Locate the cell with the specified text and output its (x, y) center coordinate. 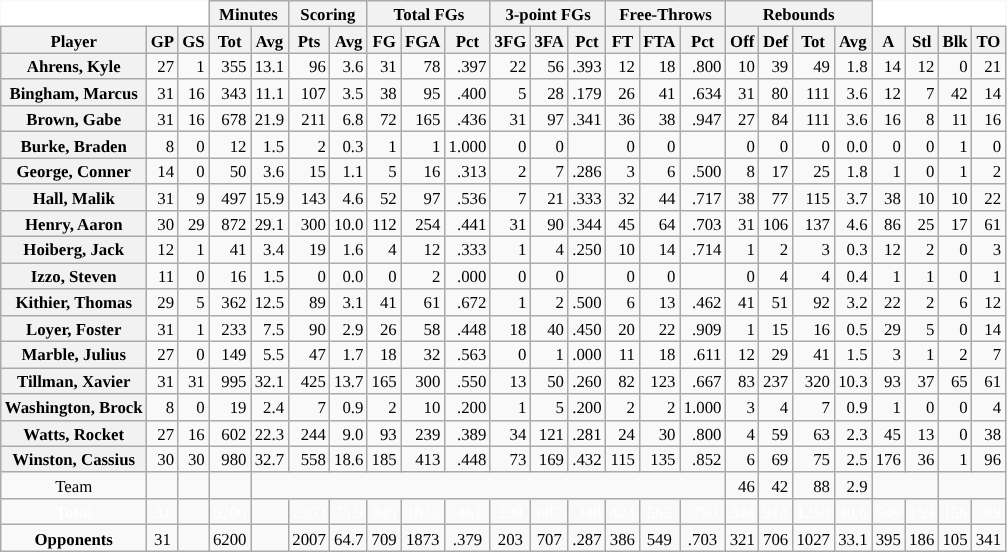
.436 (467, 119)
137 (813, 224)
845 (384, 512)
Watts, Rocket (74, 433)
244 (309, 433)
106 (776, 224)
46 (742, 486)
Ahrens, Kyle (74, 66)
80 (776, 93)
237 (776, 381)
.714 (703, 250)
77 (776, 197)
9.0 (349, 433)
Team (74, 486)
21.9 (270, 119)
233 (230, 328)
687 (549, 512)
GP (163, 40)
6.8 (349, 119)
.717 (703, 197)
32.7 (270, 459)
1027 (813, 538)
497 (230, 197)
13.7 (349, 381)
186 (922, 538)
.393 (587, 66)
980 (230, 459)
.909 (703, 328)
86 (888, 224)
Izzo, Steven (74, 276)
706 (776, 538)
707 (549, 538)
.286 (587, 171)
FTA (660, 40)
.667 (703, 381)
1.7 (349, 355)
.432 (587, 459)
176 (888, 459)
89 (309, 302)
49 (813, 66)
149 (230, 355)
321 (742, 538)
78 (423, 66)
.281 (587, 433)
3FG (510, 40)
73 (510, 459)
75 (813, 459)
10.0 (349, 224)
24 (622, 433)
386 (622, 538)
135 (660, 459)
185 (384, 459)
34 (510, 433)
995 (230, 381)
92 (813, 302)
11.1 (270, 93)
343 (230, 93)
709 (384, 538)
5.5 (270, 355)
.450 (587, 328)
.260 (587, 381)
.461 (467, 512)
Minutes (248, 14)
2.4 (270, 407)
40 (549, 328)
Kithier, Thomas (74, 302)
565 (660, 512)
72 (384, 119)
82 (622, 381)
156 (954, 512)
.397 (467, 66)
143 (309, 197)
Stl (922, 40)
56 (549, 66)
1258 (813, 512)
Hall, Malik (74, 197)
84 (776, 119)
Rebounds (799, 14)
395 (888, 538)
2.3 (853, 433)
George, Conner (74, 171)
.179 (587, 93)
3.1 (349, 302)
44 (660, 197)
Loyer, Foster (74, 328)
47 (309, 355)
69 (776, 459)
83 (742, 381)
FG (384, 40)
95 (423, 93)
15.9 (270, 197)
169 (549, 459)
.400 (467, 93)
Tillman, Xavier (74, 381)
32.1 (270, 381)
Off (742, 40)
37 (922, 381)
.379 (467, 538)
.250 (587, 250)
FT (622, 40)
678 (230, 119)
52 (384, 197)
Total (74, 512)
3.5 (349, 93)
Scoring (328, 14)
0.4 (853, 276)
39 (776, 66)
TO (988, 40)
10.3 (853, 381)
13.1 (270, 66)
.313 (467, 171)
Winston, Cassius (74, 459)
1.1 (349, 171)
Def (776, 40)
64.7 (349, 538)
58 (423, 328)
63 (813, 433)
203 (510, 538)
.341 (587, 119)
Opponents (74, 538)
GS (194, 40)
355 (230, 66)
18.6 (349, 459)
40.6 (853, 512)
1833 (423, 512)
121 (549, 433)
320 (813, 381)
.348 (587, 512)
12.5 (270, 302)
2353 (309, 512)
2.5 (853, 459)
.389 (467, 433)
.441 (467, 224)
Player (74, 40)
1873 (423, 538)
65 (954, 381)
Henry, Aaron (74, 224)
3FA (549, 40)
.344 (587, 224)
344 (742, 512)
159 (922, 512)
3.4 (270, 250)
33.1 (853, 538)
Bingham, Marcus (74, 93)
Pts (309, 40)
914 (776, 512)
123 (660, 381)
211 (309, 119)
3.7 (853, 197)
425 (309, 381)
75.9 (349, 512)
.611 (703, 355)
3-point FGs (548, 14)
.287 (587, 538)
64 (660, 224)
.672 (467, 302)
3.2 (853, 302)
7.5 (270, 328)
Hoiberg, Jack (74, 250)
Marble, Julius (74, 355)
20 (622, 328)
51 (776, 302)
Brown, Gabe (74, 119)
Burke, Braden (74, 145)
.947 (703, 119)
59 (776, 433)
872 (230, 224)
.634 (703, 93)
.536 (467, 197)
FGA (423, 40)
389 (988, 512)
107 (309, 93)
362 (230, 302)
22.3 (270, 433)
.462 (703, 302)
602 (230, 433)
112 (384, 224)
.550 (467, 381)
29.1 (270, 224)
A (888, 40)
.563 (467, 355)
0.5 (853, 328)
413 (423, 459)
1.6 (349, 250)
Free-Throws (666, 14)
2007 (309, 538)
.750 (703, 512)
28 (549, 93)
Washington, Brock (74, 407)
341 (988, 538)
254 (423, 224)
558 (309, 459)
88 (813, 486)
Blk (954, 40)
9 (194, 197)
424 (622, 512)
.852 (703, 459)
105 (954, 538)
Total FGs (428, 14)
